Pinpoint the cell where the given text exists, returning its [X, Y] midpoint coordinate. 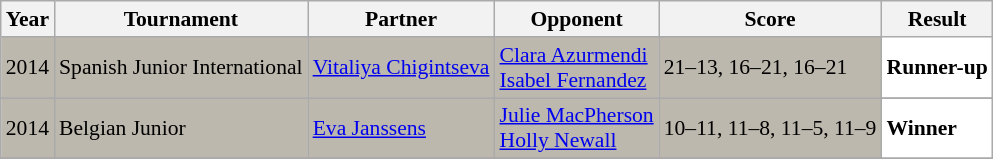
Year [28, 19]
Score [770, 19]
Vitaliya Chigintseva [402, 68]
Opponent [576, 19]
Runner-up [936, 68]
Tournament [181, 19]
Result [936, 19]
Eva Janssens [402, 128]
10–11, 11–8, 11–5, 11–9 [770, 128]
Partner [402, 19]
Belgian Junior [181, 128]
Spanish Junior International [181, 68]
Winner [936, 128]
Clara Azurmendi Isabel Fernandez [576, 68]
Julie MacPherson Holly Newall [576, 128]
21–13, 16–21, 16–21 [770, 68]
